Determine the (x, y) coordinate at the center of the cell enclosing the given text.  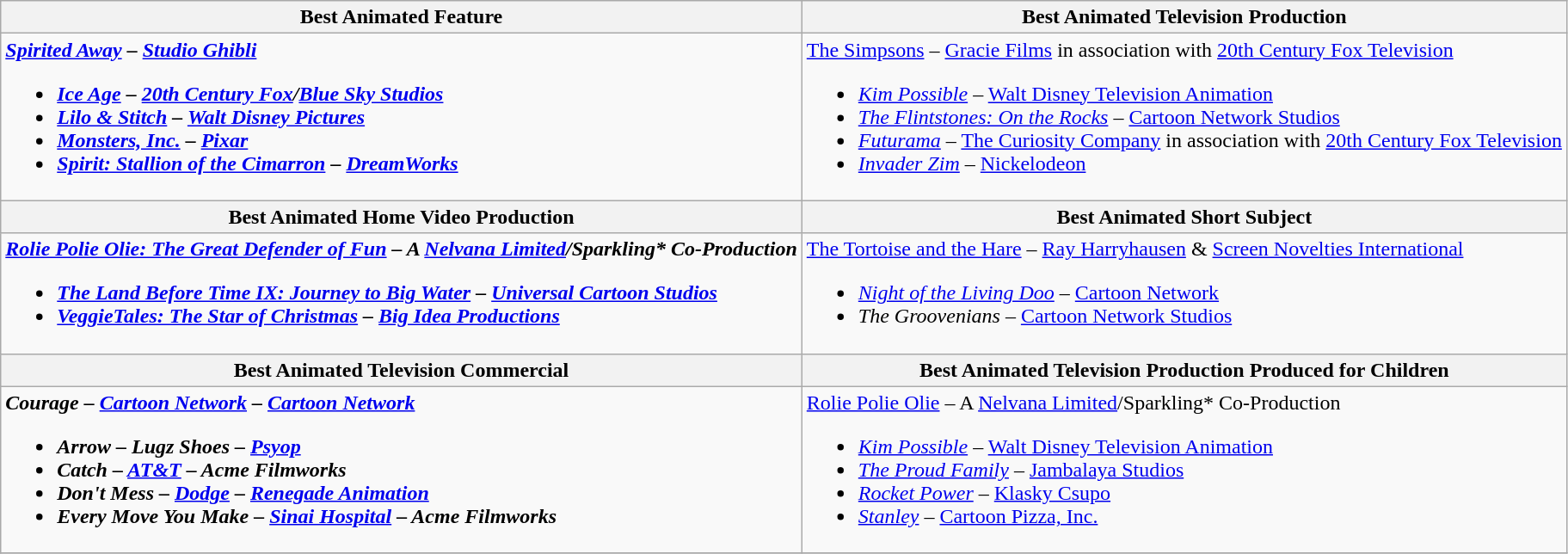
Best Animated Television Production Produced for Children (1184, 370)
Best Animated Home Video Production (402, 217)
Best Animated Television Production (1184, 17)
Best Animated Short Subject (1184, 217)
Best Animated Feature (402, 17)
Best Animated Television Commercial (402, 370)
